Provide the (x, y) coordinate of the cell's center where the given text is located.  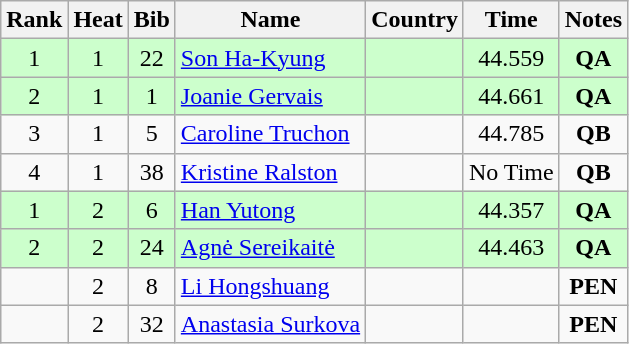
Agnė Sereikaitė (270, 248)
4 (34, 172)
Heat (98, 20)
Joanie Gervais (270, 96)
Rank (34, 20)
Notes (593, 20)
Han Yutong (270, 210)
Caroline Truchon (270, 134)
3 (34, 134)
Kristine Ralston (270, 172)
44.463 (511, 248)
38 (152, 172)
Bib (152, 20)
44.785 (511, 134)
6 (152, 210)
Name (270, 20)
44.357 (511, 210)
22 (152, 58)
24 (152, 248)
Li Hongshuang (270, 286)
Son Ha-Kyung (270, 58)
44.559 (511, 58)
Anastasia Surkova (270, 324)
44.661 (511, 96)
5 (152, 134)
32 (152, 324)
Country (415, 20)
8 (152, 286)
Time (511, 20)
No Time (511, 172)
